Identify which cell holds the provided text, then report its (X, Y) central coordinate. 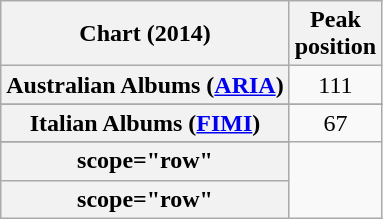
67 (335, 123)
Chart (2014) (145, 34)
111 (335, 85)
Australian Albums (ARIA) (145, 85)
Italian Albums (FIMI) (145, 123)
Peakposition (335, 34)
